Find where the given text appears and provide that cell's center as [X, Y] coordinate. 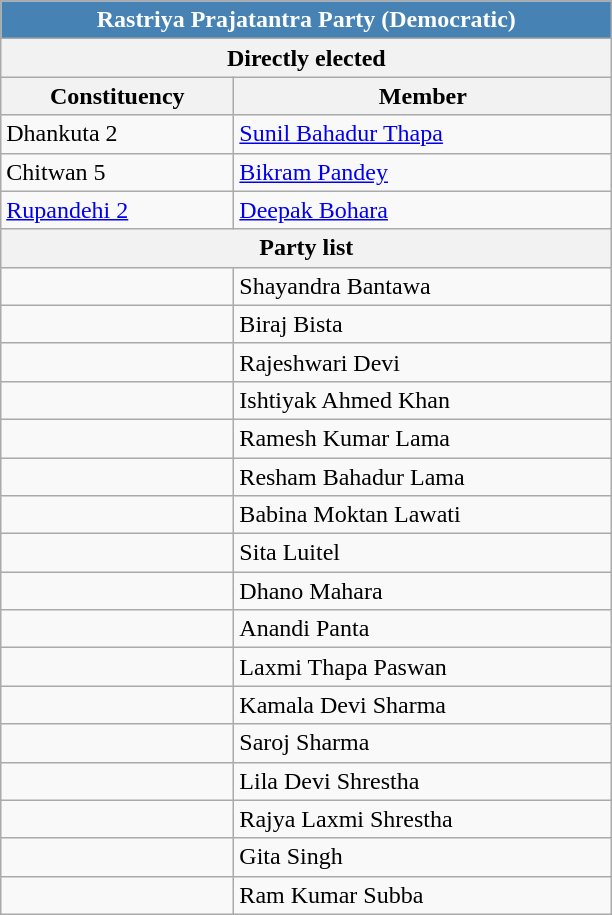
Deepak Bohara [423, 210]
Babina Moktan Lawati [423, 515]
Rajya Laxmi Shrestha [423, 819]
Ramesh Kumar Lama [423, 438]
Bikram Pandey [423, 172]
Resham Bahadur Lama [423, 477]
Rastriya Prajatantra Party (Democratic) [306, 20]
Ram Kumar Subba [423, 895]
Biraj Bista [423, 324]
Lila Devi Shrestha [423, 781]
Ishtiyak Ahmed Khan [423, 400]
Dhankuta 2 [118, 134]
Rupandehi 2 [118, 210]
Kamala Devi Sharma [423, 705]
Gita Singh [423, 857]
Anandi Panta [423, 629]
Constituency [118, 96]
Member [423, 96]
Dhano Mahara [423, 591]
Sita Luitel [423, 553]
Chitwan 5 [118, 172]
Laxmi Thapa Paswan [423, 667]
Rajeshwari Devi [423, 362]
Saroj Sharma [423, 743]
Sunil Bahadur Thapa [423, 134]
Party list [306, 248]
Shayandra Bantawa [423, 286]
Directly elected [306, 58]
